Find where the given text appears and provide that cell's center as (x, y) coordinate. 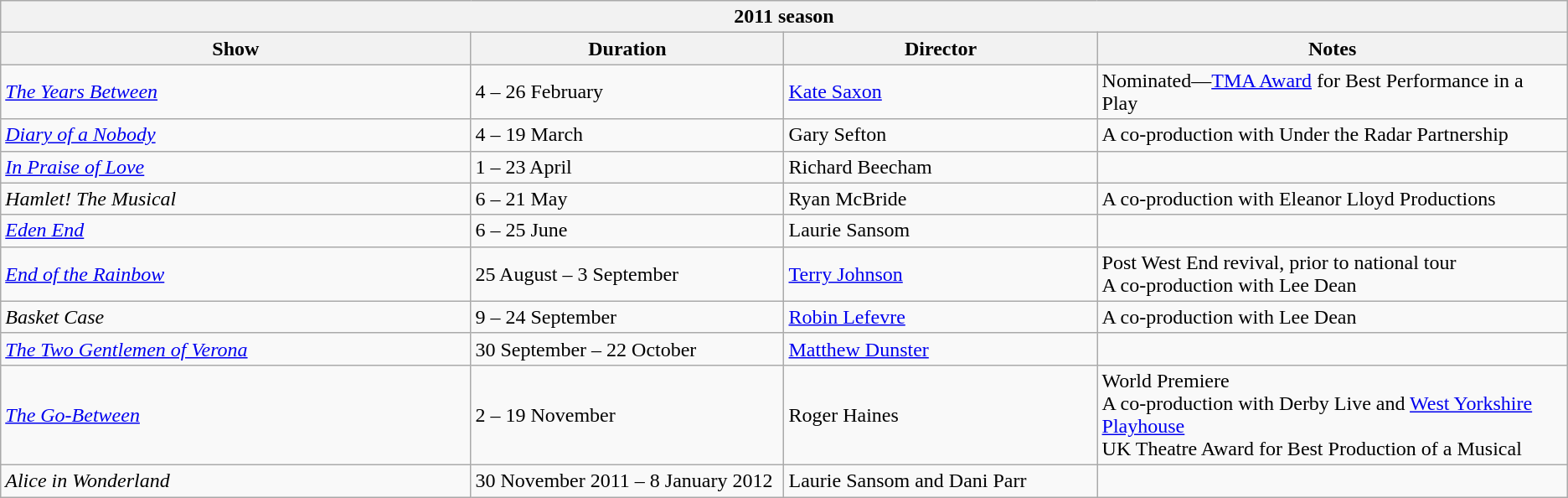
Alice in Wonderland (236, 480)
The Years Between (236, 92)
Duration (627, 49)
Show (236, 49)
End of the Rainbow (236, 273)
Notes (1332, 49)
Laurie Sansom and Dani Parr (941, 480)
Robin Lefevre (941, 317)
A co-production with Lee Dean (1332, 317)
Kate Saxon (941, 92)
Director (941, 49)
Laurie Sansom (941, 231)
6 – 21 May (627, 199)
9 – 24 September (627, 317)
A co-production with Eleanor Lloyd Productions (1332, 199)
Roger Haines (941, 414)
Richard Beecham (941, 167)
Hamlet! The Musical (236, 199)
Terry Johnson (941, 273)
Gary Sefton (941, 135)
2 – 19 November (627, 414)
Ryan McBride (941, 199)
2011 season (784, 17)
30 November 2011 – 8 January 2012 (627, 480)
In Praise of Love (236, 167)
Nominated—TMA Award for Best Performance in a Play (1332, 92)
The Two Gentlemen of Verona (236, 349)
The Go-Between (236, 414)
Post West End revival, prior to national tourA co-production with Lee Dean (1332, 273)
4 – 19 March (627, 135)
1 – 23 April (627, 167)
Eden End (236, 231)
Basket Case (236, 317)
Diary of a Nobody (236, 135)
4 – 26 February (627, 92)
A co-production with Under the Radar Partnership (1332, 135)
6 – 25 June (627, 231)
Matthew Dunster (941, 349)
30 September – 22 October (627, 349)
World PremiereA co-production with Derby Live and West Yorkshire PlayhouseUK Theatre Award for Best Production of a Musical (1332, 414)
25 August – 3 September (627, 273)
